Output the [X, Y] coordinate of the center of the cell containing the given text.  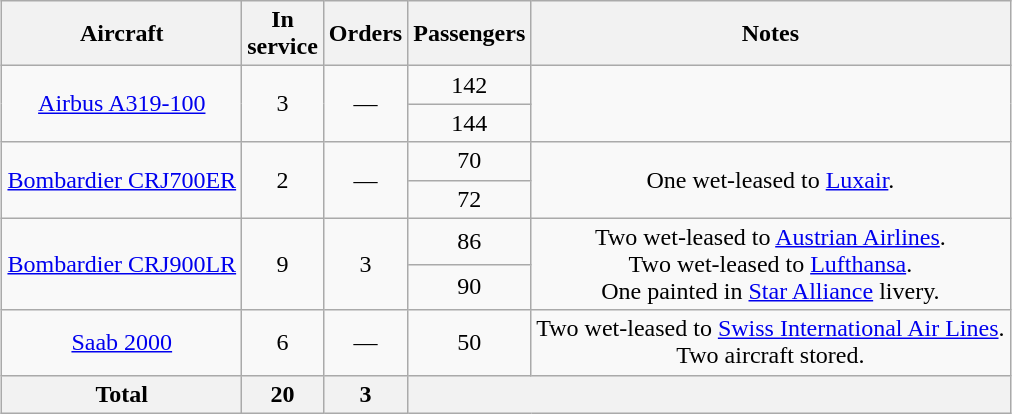
86 [470, 241]
6 [283, 342]
2 [283, 180]
Bombardier CRJ700ER [122, 180]
Aircraft [122, 34]
144 [470, 123]
Passengers [470, 34]
Orders [365, 34]
One wet-leased to Luxair. [770, 180]
Two wet-leased to Austrian Airlines.Two wet-leased to Lufthansa.One painted in Star Alliance livery. [770, 264]
20 [283, 394]
90 [470, 287]
72 [470, 199]
In service [283, 34]
Airbus A319-100 [122, 104]
70 [470, 161]
Notes [770, 34]
Bombardier CRJ900LR [122, 264]
Two wet-leased to Swiss International Air Lines.Two aircraft stored. [770, 342]
142 [470, 85]
Total [122, 394]
Saab 2000 [122, 342]
9 [283, 264]
50 [470, 342]
